Identify which cell holds the provided text, then report its [x, y] central coordinate. 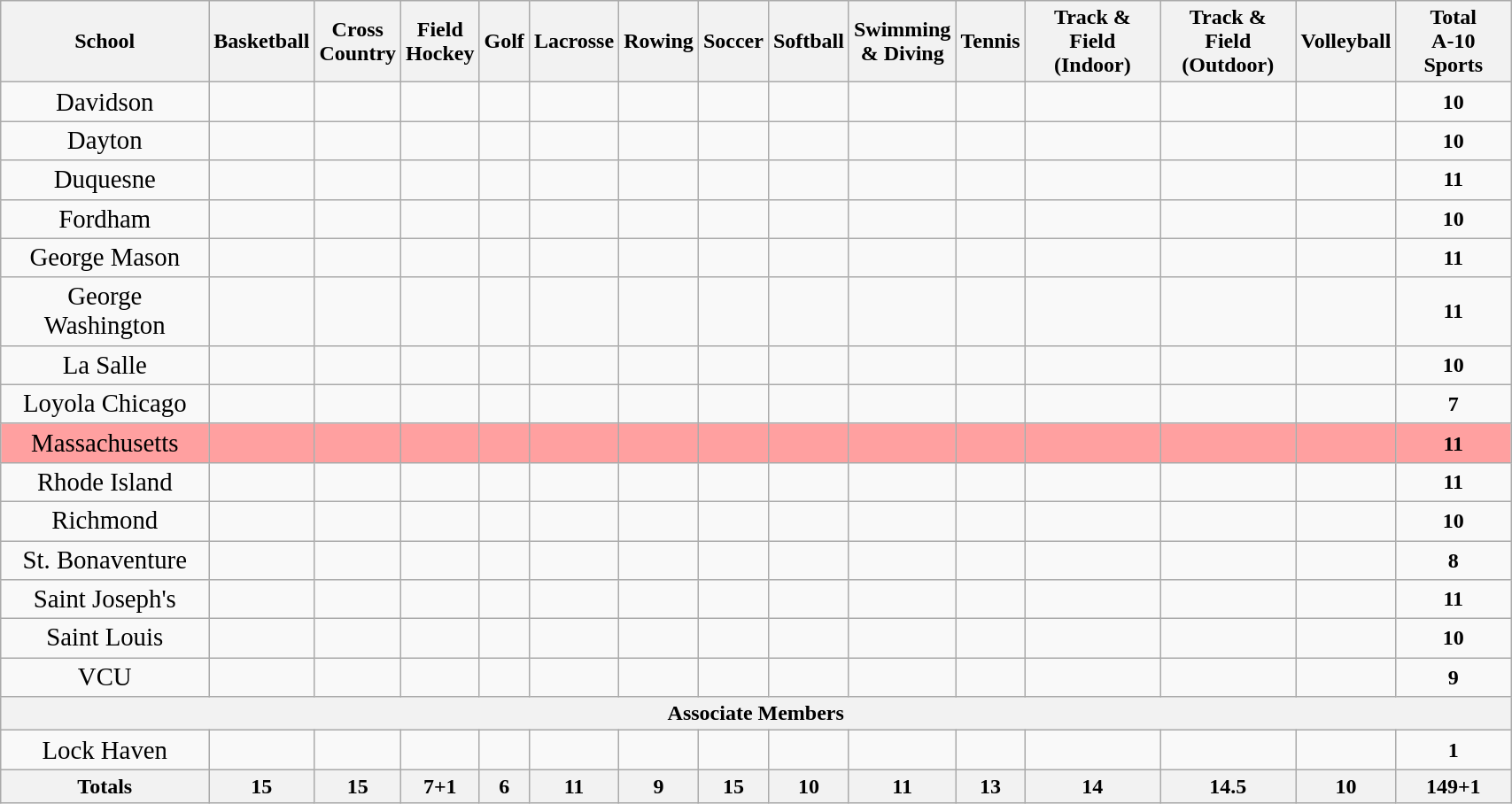
George Mason [105, 258]
8 [1454, 560]
Saint Joseph's [105, 599]
Tennis [990, 42]
Saint Louis [105, 638]
Track & Field(Indoor) [1092, 42]
6 [504, 786]
Golf [504, 42]
Softball [808, 42]
14.5 [1228, 786]
George Washington [105, 312]
VCU [105, 677]
CrossCountry [358, 42]
La Salle [105, 365]
Loyola Chicago [105, 404]
Lock Haven [105, 750]
St. Bonaventure [105, 560]
Soccer [733, 42]
Associate Members [756, 714]
Davidson [105, 102]
Duquesne [105, 180]
Massachusetts [105, 443]
Fordham [105, 219]
TotalA-10 Sports [1454, 42]
Richmond [105, 521]
Rhode Island [105, 482]
Swimming& Diving [902, 42]
7+1 [440, 786]
School [105, 42]
Totals [105, 786]
Dayton [105, 141]
Volleyball [1346, 42]
13 [990, 786]
1 [1454, 750]
Rowing [659, 42]
149+1 [1454, 786]
Lacrosse [574, 42]
Track & Field(Outdoor) [1228, 42]
FieldHockey [440, 42]
7 [1454, 404]
Basketball [262, 42]
14 [1092, 786]
